Provide the (x, y) coordinate of the cell's center where the given text is located.  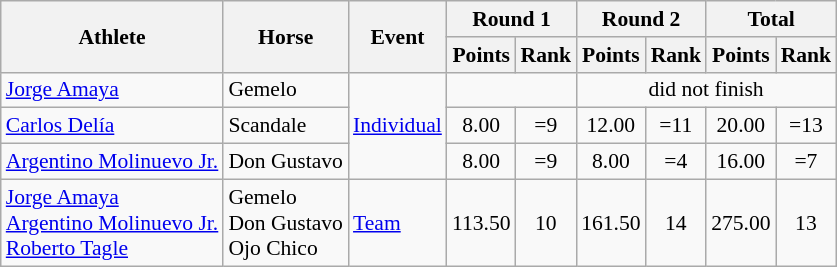
did not finish (706, 90)
Athlete (112, 36)
161.50 (610, 222)
Scandale (286, 126)
Round 2 (641, 19)
14 (676, 222)
Horse (286, 36)
Individual (398, 126)
Gemelo (286, 90)
=4 (676, 162)
20.00 (740, 126)
Round 1 (512, 19)
Team (398, 222)
Don Gustavo (286, 162)
=13 (806, 126)
13 (806, 222)
Event (398, 36)
275.00 (740, 222)
Carlos Delía (112, 126)
=7 (806, 162)
10 (546, 222)
113.50 (482, 222)
Jorge AmayaArgentino Molinuevo Jr.Roberto Tagle (112, 222)
=11 (676, 126)
GemeloDon GustavoOjo Chico (286, 222)
16.00 (740, 162)
12.00 (610, 126)
Total (771, 19)
Argentino Molinuevo Jr. (112, 162)
Jorge Amaya (112, 90)
